Return the [X, Y] coordinate for the center point of the cell that contains the specified text.  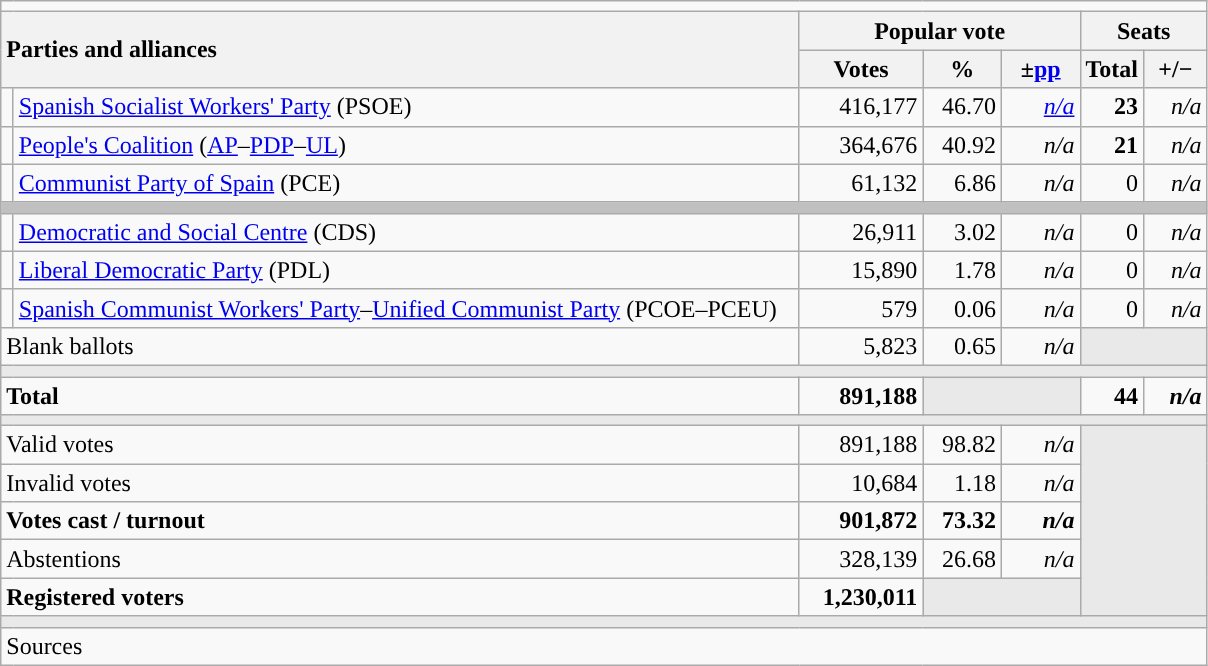
Spanish Socialist Workers' Party (PSOE) [406, 107]
10,684 [861, 483]
1.18 [962, 483]
901,872 [861, 521]
21 [1112, 145]
73.32 [962, 521]
328,139 [861, 559]
Valid votes [400, 445]
Democratic and Social Centre (CDS) [406, 232]
Abstentions [400, 559]
+/− [1176, 69]
Seats [1144, 31]
40.92 [962, 145]
1,230,011 [861, 597]
Communist Party of Spain (PCE) [406, 183]
3.02 [962, 232]
Liberal Democratic Party (PDL) [406, 270]
416,177 [861, 107]
Blank ballots [400, 346]
Votes cast / turnout [400, 521]
0.65 [962, 346]
Invalid votes [400, 483]
6.86 [962, 183]
26.68 [962, 559]
364,676 [861, 145]
People's Coalition (AP–PDP–UL) [406, 145]
98.82 [962, 445]
Sources [604, 646]
Popular vote [940, 31]
% [962, 69]
26,911 [861, 232]
Registered voters [400, 597]
5,823 [861, 346]
15,890 [861, 270]
579 [861, 308]
61,132 [861, 183]
Votes [861, 69]
44 [1112, 395]
1.78 [962, 270]
23 [1112, 107]
46.70 [962, 107]
0.06 [962, 308]
Parties and alliances [400, 50]
Spanish Communist Workers' Party–Unified Communist Party (PCOE–PCEU) [406, 308]
±pp [1040, 69]
